Search for the cell housing the specified text and yield its (X, Y) center coordinate. 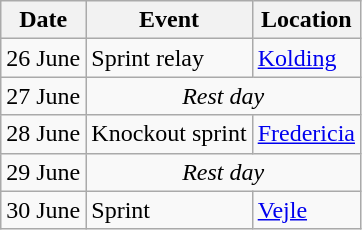
Knockout sprint (169, 134)
26 June (44, 58)
Location (306, 20)
Sprint relay (169, 58)
Vejle (306, 210)
Date (44, 20)
30 June (44, 210)
Event (169, 20)
Fredericia (306, 134)
27 June (44, 96)
28 June (44, 134)
Sprint (169, 210)
Kolding (306, 58)
29 June (44, 172)
